Locate the cell with the specified text and output its (x, y) center coordinate. 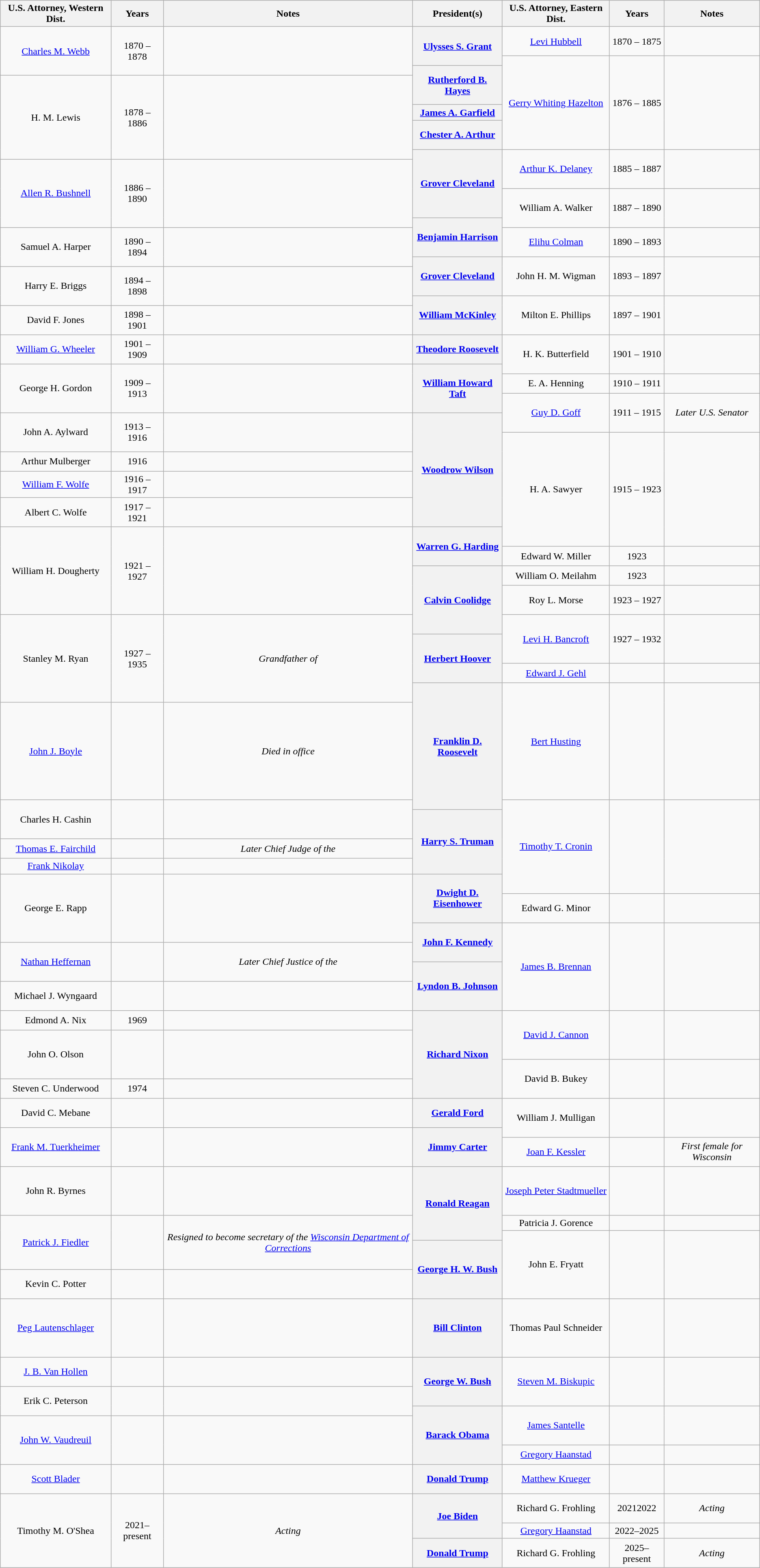
Milton E. Phillips (556, 315)
1886 – 1890 (137, 193)
1927 – 1935 (137, 658)
Dwight D. Eisenhower (457, 898)
Patrick J. Fiedler (56, 1242)
James B. Brennan (556, 966)
James Santelle (556, 1425)
Nathan Heffernan (56, 962)
1885 – 1887 (637, 169)
President(s) (457, 14)
Edmond A. Nix (56, 1020)
William J. Mulligan (556, 1118)
Steven M. Biskupic (556, 1382)
John J. Boyle (56, 751)
Levi Hubbell (556, 41)
Barack Obama (457, 1435)
1915 – 1923 (637, 489)
Joan F. Kessler (556, 1152)
U.S. Attorney, Eastern Dist. (556, 14)
Michael J. Wyngaard (56, 996)
Albert C. Wolfe (56, 512)
John W. Vaudreuil (56, 1440)
Timothy M. O'Shea (56, 1531)
William H. Dougherty (56, 571)
George W. Bush (457, 1382)
2021–present (137, 1531)
1927 – 1932 (637, 639)
Ulysses S. Grant (457, 46)
Richard Nixon (457, 1054)
1890 – 1893 (637, 242)
Patricia J. Gorence (556, 1223)
John F. Kennedy (457, 942)
Charles H. Cashin (56, 819)
Erik C. Peterson (56, 1401)
Levi H. Bancroft (556, 639)
Franklin D. Roosevelt (457, 746)
Arthur Mulberger (56, 461)
Warren G. Harding (457, 546)
Joe Biden (457, 1516)
Peg Lautenschlager (56, 1328)
Arthur K. Delaney (556, 169)
Gerald Ford (457, 1113)
Edward G. Minor (556, 908)
William G. Wheeler (56, 349)
Frank M. Tuerkheimer (56, 1147)
Bert Husting (556, 741)
Scott Blader (56, 1479)
Died in office (288, 751)
Ronald Reagan (457, 1203)
1913 – 1916 (137, 432)
Herbert Hoover (457, 658)
1897 – 1901 (637, 315)
John E. Fryatt (556, 1265)
1890 – 1894 (137, 247)
David C. Mebane (56, 1113)
Allen R. Bushnell (56, 193)
1878 – 1886 (137, 117)
2025–present (637, 1553)
Guy D. Goff (556, 413)
1870 – 1878 (137, 51)
1917 – 1921 (137, 512)
David B. Bukey (556, 1079)
George H. Gordon (56, 388)
1921 – 1927 (137, 571)
Joseph Peter Stadtmueller (556, 1191)
George E. Rapp (56, 908)
John H. M. Wigman (556, 276)
David J. Cannon (556, 1035)
Grandfather of (288, 658)
J. B. Van Hollen (56, 1372)
Bill Clinton (457, 1328)
Stanley M. Ryan (56, 658)
Harry E. Briggs (56, 286)
1910 – 1911 (637, 383)
1974 (137, 1088)
Thomas E. Fairchild (56, 849)
Chester A. Arthur (457, 135)
Later Chief Justice of the (288, 962)
Woodrow Wilson (457, 470)
Rutherford B. Hayes (457, 85)
Kevin C. Potter (56, 1284)
1894 – 1898 (137, 286)
Gerry Whiting Hazelton (556, 103)
William O. Meilahm (556, 576)
1911 – 1915 (637, 413)
Roy L. Morse (556, 600)
U.S. Attorney, Western Dist. (56, 14)
1916 (137, 461)
Benjamin Harrison (457, 237)
William Howard Taft (457, 388)
Timothy T. Cronin (556, 847)
Calvin Coolidge (457, 600)
Steven C. Underwood (56, 1088)
Edward J. Gehl (556, 673)
1916 – 1917 (137, 484)
David F. Jones (56, 320)
Lyndon B. Johnson (457, 986)
Edward W. Miller (556, 556)
John R. Byrnes (56, 1191)
Later U.S. Senator (712, 413)
James A. Garfield (457, 113)
Resigned to become secretary of the Wisconsin Department of Corrections (288, 1242)
1876 – 1885 (637, 103)
1969 (137, 1020)
Thomas Paul Schneider (556, 1328)
Charles M. Webb (56, 51)
Jimmy Carter (457, 1147)
1870 – 1875 (637, 41)
1901 – 1909 (137, 349)
William F. Wolfe (56, 484)
John O. Olson (56, 1054)
First female for Wisconsin (712, 1152)
1901 – 1910 (637, 354)
William A. Walker (556, 208)
1893 – 1897 (637, 276)
1923 – 1927 (637, 600)
Frank Nikolay (56, 866)
Matthew Krueger (556, 1479)
H. K. Butterfield (556, 354)
E. A. Henning (556, 383)
20212022 (637, 1508)
John A. Aylward (56, 432)
George H. W. Bush (457, 1269)
William McKinley (457, 315)
2022–2025 (637, 1531)
H. M. Lewis (56, 117)
Samuel A. Harper (56, 247)
H. A. Sawyer (556, 489)
Later Chief Judge of the (288, 849)
1898 – 1901 (137, 320)
Elihu Colman (556, 242)
Harry S. Truman (457, 842)
Theodore Roosevelt (457, 349)
1887 – 1890 (637, 208)
1909 – 1913 (137, 388)
